Extract the (X, Y) coordinate from the center of the cell holding the provided text.  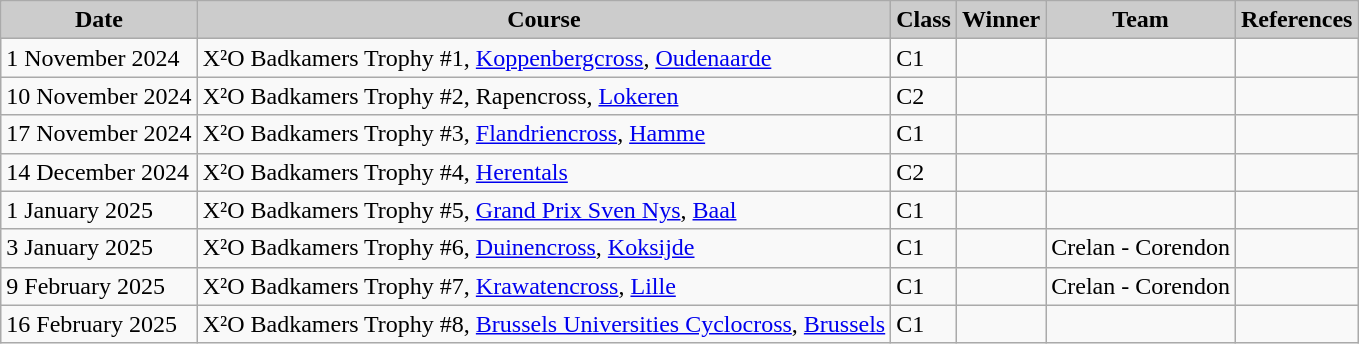
X²O Badkamers Trophy #1, Koppenbergcross, Oudenaarde (544, 58)
Winner (1000, 20)
Date (99, 20)
1 November 2024 (99, 58)
X²O Badkamers Trophy #7, Krawatencross, Lille (544, 286)
10 November 2024 (99, 96)
9 February 2025 (99, 286)
Team (1141, 20)
3 January 2025 (99, 248)
X²O Badkamers Trophy #2, Rapencross, Lokeren (544, 96)
16 February 2025 (99, 324)
14 December 2024 (99, 172)
X²O Badkamers Trophy #4, Herentals (544, 172)
X²O Badkamers Trophy #5, Grand Prix Sven Nys, Baal (544, 210)
17 November 2024 (99, 134)
Class (924, 20)
X²O Badkamers Trophy #3, Flandriencross, Hamme (544, 134)
1 January 2025 (99, 210)
X²O Badkamers Trophy #8, Brussels Universities Cyclocross, Brussels (544, 324)
Course (544, 20)
X²O Badkamers Trophy #6, Duinencross, Koksijde (544, 248)
References (1296, 20)
